Extract the [x, y] coordinate from the center of the cell holding the provided text.  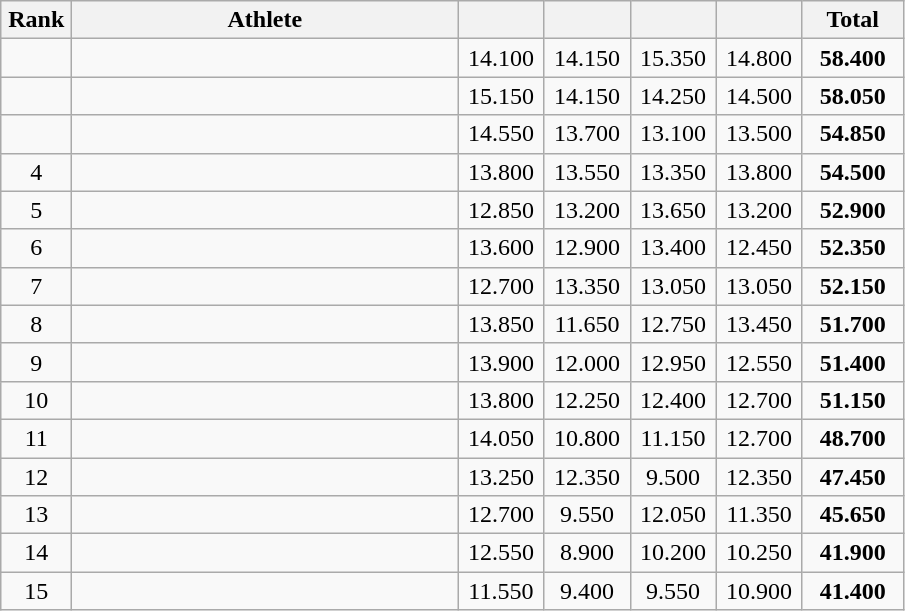
13.250 [501, 477]
13.650 [673, 210]
11 [36, 438]
12.950 [673, 362]
13 [36, 515]
5 [36, 210]
12.900 [587, 248]
10.250 [759, 553]
Athlete [265, 20]
14.050 [501, 438]
13.850 [501, 324]
4 [36, 172]
48.700 [852, 438]
13.600 [501, 248]
14 [36, 553]
15 [36, 591]
11.650 [587, 324]
41.400 [852, 591]
15.150 [501, 96]
12.000 [587, 362]
58.400 [852, 58]
14.100 [501, 58]
12.400 [673, 400]
8 [36, 324]
47.450 [852, 477]
51.150 [852, 400]
12.250 [587, 400]
9.500 [673, 477]
54.500 [852, 172]
14.500 [759, 96]
11.550 [501, 591]
52.150 [852, 286]
13.100 [673, 134]
13.900 [501, 362]
52.900 [852, 210]
11.350 [759, 515]
12.850 [501, 210]
8.900 [587, 553]
14.800 [759, 58]
58.050 [852, 96]
10.900 [759, 591]
13.500 [759, 134]
13.550 [587, 172]
Total [852, 20]
13.450 [759, 324]
10 [36, 400]
45.650 [852, 515]
10.800 [587, 438]
14.250 [673, 96]
52.350 [852, 248]
Rank [36, 20]
6 [36, 248]
14.550 [501, 134]
12 [36, 477]
54.850 [852, 134]
9 [36, 362]
10.200 [673, 553]
51.400 [852, 362]
15.350 [673, 58]
12.450 [759, 248]
41.900 [852, 553]
9.400 [587, 591]
7 [36, 286]
51.700 [852, 324]
13.700 [587, 134]
13.400 [673, 248]
12.750 [673, 324]
11.150 [673, 438]
12.050 [673, 515]
